Extract the (x, y) coordinate from the center of the cell holding the provided text.  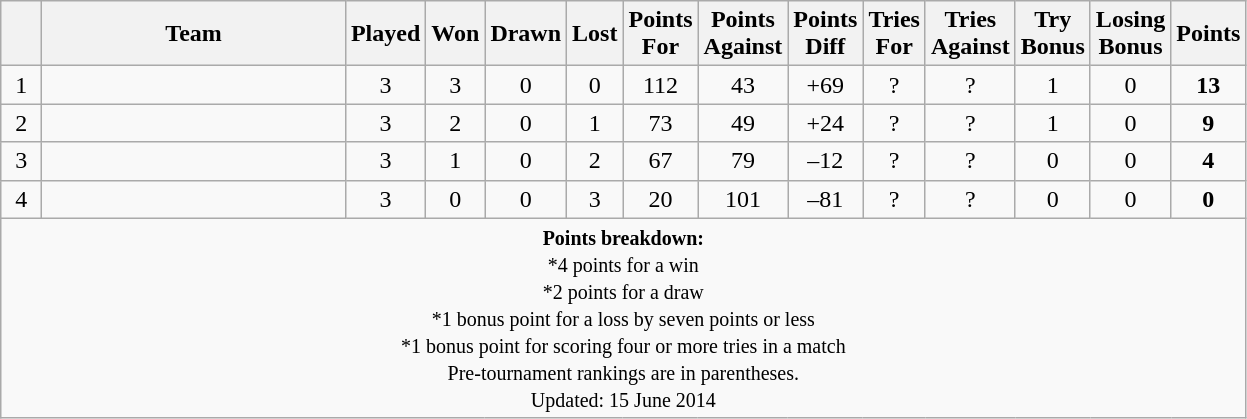
67 (660, 161)
Won (456, 34)
79 (743, 161)
49 (743, 123)
101 (743, 199)
13 (1208, 85)
Played (385, 34)
+69 (826, 85)
Points For (660, 34)
Points Diff (826, 34)
20 (660, 199)
43 (743, 85)
Lost (595, 34)
73 (660, 123)
Try Bonus (1052, 34)
Tries Against (970, 34)
–12 (826, 161)
Drawn (526, 34)
9 (1208, 123)
+24 (826, 123)
Tries For (894, 34)
Points Against (743, 34)
Team (194, 34)
Points (1208, 34)
Losing Bonus (1130, 34)
112 (660, 85)
–81 (826, 199)
